Capture the cell that displays the provided text and extract its [X, Y] central coordinate. 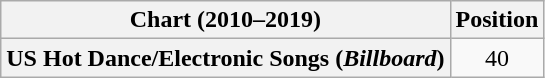
Position [497, 20]
Chart (2010–2019) [226, 20]
40 [497, 58]
US Hot Dance/Electronic Songs (Billboard) [226, 58]
